Capture the cell that displays the provided text and extract its (x, y) central coordinate. 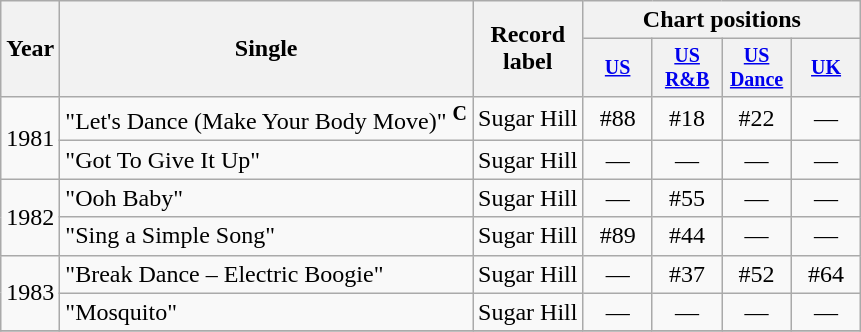
#44 (686, 236)
1982 (30, 217)
#88 (618, 118)
USDance (756, 68)
1981 (30, 138)
#18 (686, 118)
"Mosquito" (266, 312)
#22 (756, 118)
#89 (618, 236)
Record label (528, 49)
USR&B (686, 68)
#64 (826, 274)
#55 (686, 198)
"Break Dance – Electric Boogie" (266, 274)
Year (30, 49)
1983 (30, 293)
"Sing a Simple Song" (266, 236)
Chart positions (722, 20)
#37 (686, 274)
"Ooh Baby" (266, 198)
Single (266, 49)
UK (826, 68)
"Got To Give It Up" (266, 160)
#52 (756, 274)
US (618, 68)
"Let's Dance (Make Your Body Move)" C (266, 118)
